Capture the cell that displays the provided text and extract its [X, Y] central coordinate. 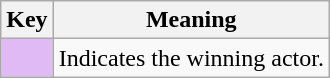
Indicates the winning actor. [191, 58]
Meaning [191, 20]
Key [27, 20]
